Find where the given text appears and provide that cell's center as [x, y] coordinate. 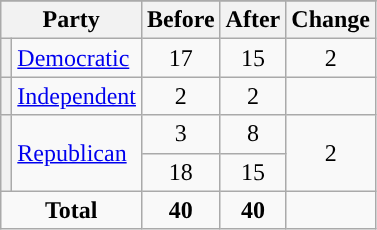
After [253, 20]
8 [253, 134]
Republican [77, 153]
18 [180, 172]
Change [331, 20]
Before [180, 20]
17 [180, 58]
Party [72, 20]
Total [72, 210]
Democratic [77, 58]
3 [180, 134]
Independent [77, 96]
